Search for the cell housing the specified text and yield its [X, Y] center coordinate. 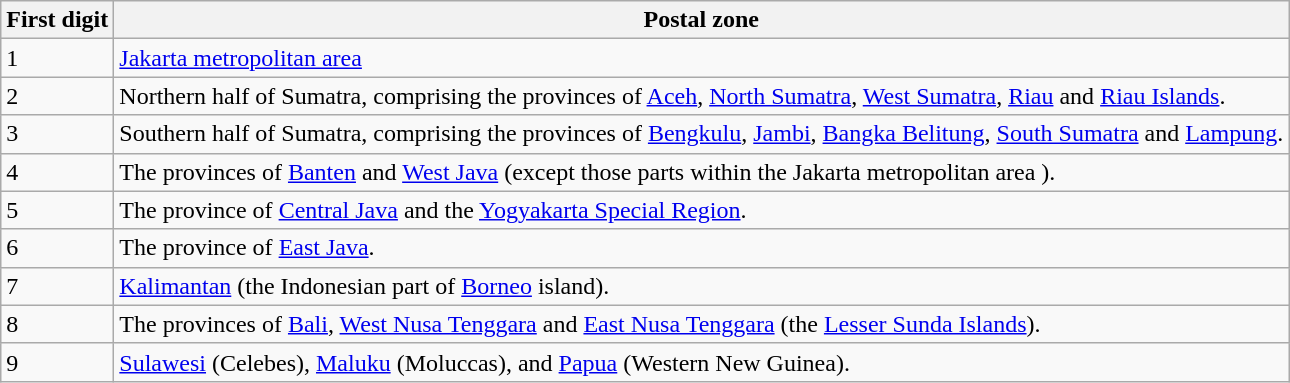
Sulawesi (Celebes), Maluku (Moluccas), and Papua (Western New Guinea). [702, 362]
Northern half of Sumatra, comprising the provinces of Aceh, North Sumatra, West Sumatra, Riau and Riau Islands. [702, 96]
5 [58, 210]
7 [58, 286]
The province of East Java. [702, 248]
The province of Central Java and the Yogyakarta Special Region. [702, 210]
3 [58, 134]
6 [58, 248]
The provinces of Bali, West Nusa Tenggara and East Nusa Tenggara (the Lesser Sunda Islands). [702, 324]
Southern half of Sumatra, comprising the provinces of Bengkulu, Jambi, Bangka Belitung, South Sumatra and Lampung. [702, 134]
Postal zone [702, 20]
2 [58, 96]
8 [58, 324]
Jakarta metropolitan area [702, 58]
The provinces of Banten and West Java (except those parts within the Jakarta metropolitan area ). [702, 172]
Kalimantan (the Indonesian part of Borneo island). [702, 286]
4 [58, 172]
1 [58, 58]
First digit [58, 20]
9 [58, 362]
